Pinpoint the cell where the given text exists, returning its (x, y) midpoint coordinate. 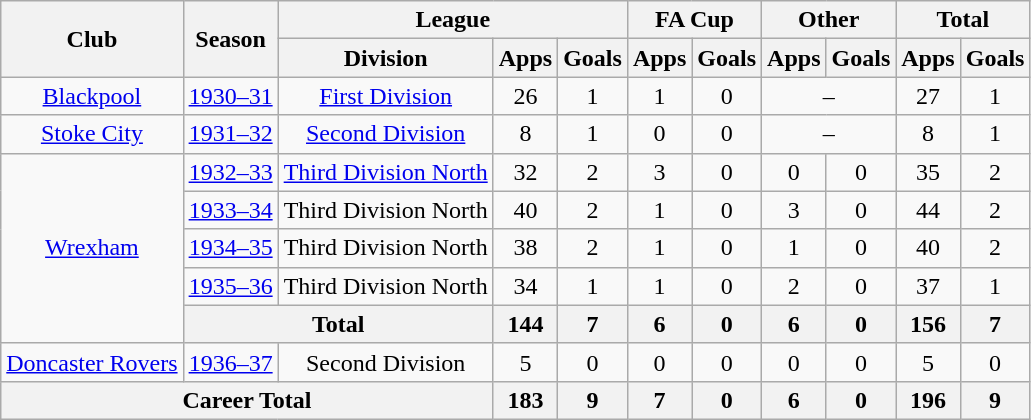
26 (525, 96)
Season (230, 39)
1930–31 (230, 96)
FA Cup (694, 20)
Stoke City (92, 134)
35 (928, 172)
156 (928, 324)
Wrexham (92, 248)
32 (525, 172)
1933–34 (230, 210)
144 (525, 324)
37 (928, 286)
34 (525, 286)
League (452, 20)
1932–33 (230, 172)
183 (525, 400)
1936–37 (230, 362)
38 (525, 248)
Club (92, 39)
Other (829, 20)
196 (928, 400)
1935–36 (230, 286)
1931–32 (230, 134)
Career Total (247, 400)
First Division (386, 96)
1934–35 (230, 248)
Blackpool (92, 96)
Division (386, 58)
Doncaster Rovers (92, 362)
27 (928, 96)
44 (928, 210)
